From the cell containing the given text, extract its center point as (X, Y) coordinate. 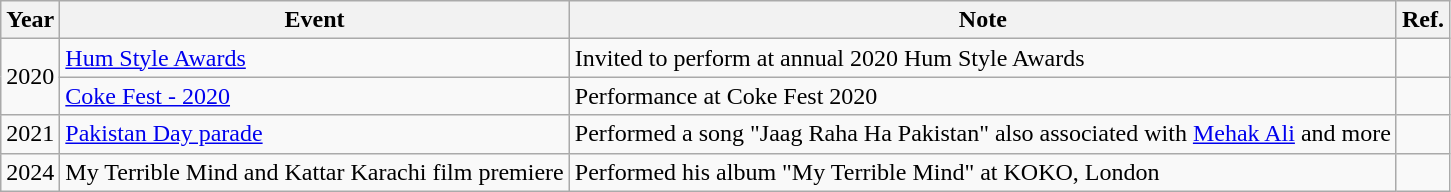
Event (314, 20)
2021 (30, 134)
Ref. (1422, 20)
Performed his album "My Terrible Mind" at KOKO, London (982, 172)
Coke Fest - 2020 (314, 96)
Hum Style Awards (314, 58)
Year (30, 20)
Note (982, 20)
My Terrible Mind and Kattar Karachi film premiere (314, 172)
2024 (30, 172)
Performed a song "Jaag Raha Ha Pakistan" also associated with Mehak Ali and more (982, 134)
Performance at Coke Fest 2020 (982, 96)
2020 (30, 77)
Invited to perform at annual 2020 Hum Style Awards (982, 58)
Pakistan Day parade (314, 134)
